Identify which cell holds the provided text, then report its [x, y] central coordinate. 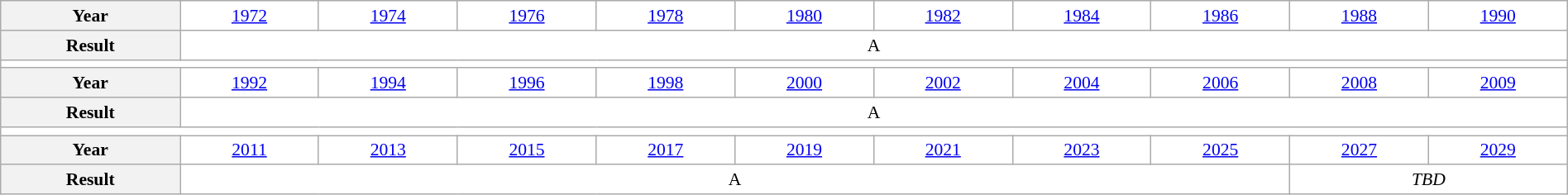
2025 [1221, 150]
2011 [250, 150]
TBD [1429, 180]
2015 [527, 150]
2023 [1082, 150]
2006 [1221, 83]
1978 [666, 16]
2000 [805, 83]
2008 [1360, 83]
1982 [943, 16]
2004 [1082, 83]
1988 [1360, 16]
1974 [388, 16]
1976 [527, 16]
2027 [1360, 150]
1986 [1221, 16]
1972 [250, 16]
2029 [1498, 150]
2019 [805, 150]
2009 [1498, 83]
1990 [1498, 16]
1998 [666, 83]
2021 [943, 150]
1994 [388, 83]
1984 [1082, 16]
1992 [250, 83]
2002 [943, 83]
1996 [527, 83]
2017 [666, 150]
1980 [805, 16]
2013 [388, 150]
